Find where the given text appears and provide that cell's center as (X, Y) coordinate. 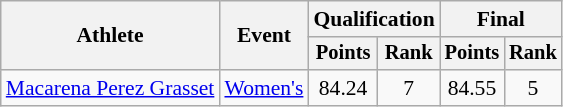
Athlete (110, 36)
Qualification (374, 19)
7 (409, 88)
Final (501, 19)
Macarena Perez Grasset (110, 88)
84.24 (342, 88)
5 (533, 88)
Women's (264, 88)
Event (264, 36)
84.55 (472, 88)
